From the cell containing the given text, extract its center point as [x, y] coordinate. 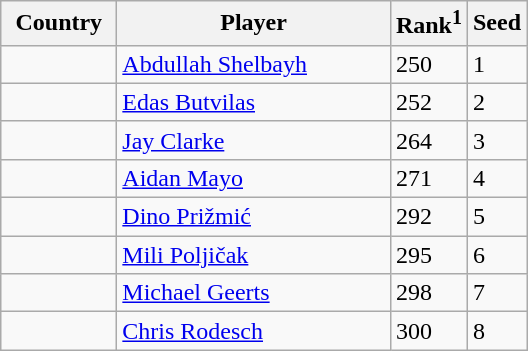
Abdullah Shelbayh [254, 64]
Mili Poljičak [254, 255]
Rank1 [428, 24]
295 [428, 255]
252 [428, 102]
Seed [496, 24]
6 [496, 255]
5 [496, 217]
Jay Clarke [254, 140]
250 [428, 64]
2 [496, 102]
8 [496, 331]
271 [428, 178]
Aidan Mayo [254, 178]
Dino Prižmić [254, 217]
300 [428, 331]
7 [496, 293]
264 [428, 140]
298 [428, 293]
Edas Butvilas [254, 102]
Chris Rodesch [254, 331]
3 [496, 140]
Player [254, 24]
Michael Geerts [254, 293]
292 [428, 217]
4 [496, 178]
1 [496, 64]
Country [59, 24]
